Provide the (x, y) coordinate of the cell's center where the given text is located.  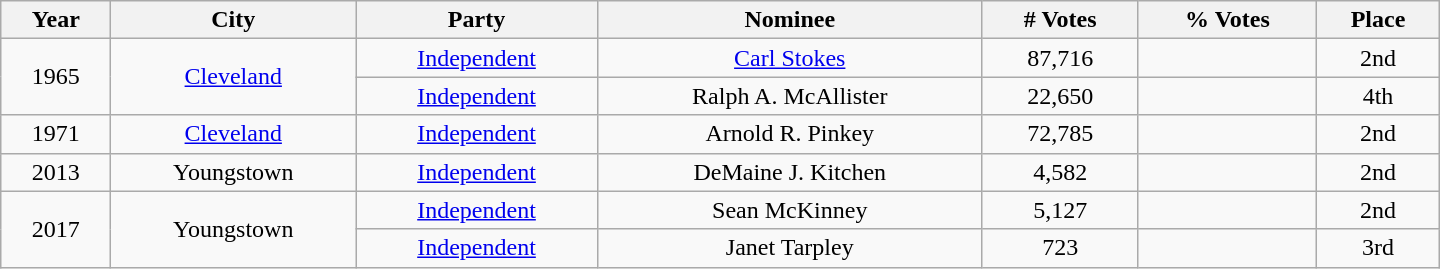
723 (1060, 248)
4th (1378, 96)
2013 (56, 172)
Arnold R. Pinkey (790, 134)
3rd (1378, 248)
# Votes (1060, 20)
Sean McKinney (790, 210)
4,582 (1060, 172)
22,650 (1060, 96)
Year (56, 20)
City (234, 20)
Nominee (790, 20)
1965 (56, 77)
Place (1378, 20)
Ralph A. McAllister (790, 96)
72,785 (1060, 134)
% Votes (1227, 20)
2017 (56, 229)
Janet Tarpley (790, 248)
Carl Stokes (790, 58)
Party (477, 20)
5,127 (1060, 210)
1971 (56, 134)
87,716 (1060, 58)
DeMaine J. Kitchen (790, 172)
